Detect which cell encompasses the target text, then output its (x, y) center coordinate. 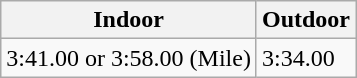
3:41.00 or 3:58.00 (Mile) (129, 58)
Outdoor (306, 20)
Indoor (129, 20)
3:34.00 (306, 58)
